Detect which cell encompasses the target text, then output its [x, y] center coordinate. 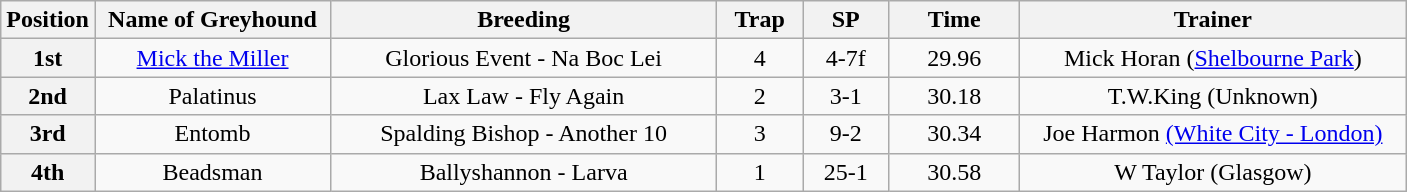
Spalding Bishop - Another 10 [524, 134]
9-2 [846, 134]
4 [760, 58]
Mick the Miller [212, 58]
Ballyshannon - Larva [524, 172]
Entomb [212, 134]
Position [48, 20]
SP [846, 20]
29.96 [954, 58]
Trainer [1213, 20]
30.58 [954, 172]
1st [48, 58]
T.W.King (Unknown) [1213, 96]
25-1 [846, 172]
4-7f [846, 58]
Time [954, 20]
Breeding [524, 20]
30.34 [954, 134]
Mick Horan (Shelbourne Park) [1213, 58]
3rd [48, 134]
Lax Law - Fly Again [524, 96]
Trap [760, 20]
2 [760, 96]
Palatinus [212, 96]
3 [760, 134]
1 [760, 172]
Beadsman [212, 172]
30.18 [954, 96]
2nd [48, 96]
3-1 [846, 96]
Joe Harmon (White City - London) [1213, 134]
4th [48, 172]
W Taylor (Glasgow) [1213, 172]
Name of Greyhound [212, 20]
Glorious Event - Na Boc Lei [524, 58]
